Output the [x, y] coordinate of the center of the cell containing the given text.  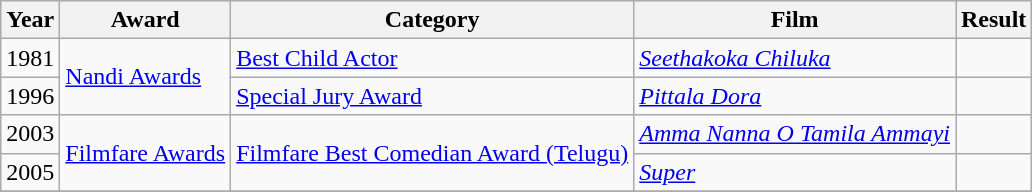
Result [994, 20]
2003 [30, 134]
Pittala Dora [795, 96]
Film [795, 20]
Seethakoka Chiluka [795, 58]
Year [30, 20]
Filmfare Best Comedian Award (Telugu) [432, 153]
Super [795, 172]
2005 [30, 172]
Best Child Actor [432, 58]
Special Jury Award [432, 96]
1981 [30, 58]
Nandi Awards [146, 77]
Filmfare Awards [146, 153]
1996 [30, 96]
Category [432, 20]
Amma Nanna O Tamila Ammayi [795, 134]
Award [146, 20]
